Capture the cell that displays the provided text and extract its [X, Y] central coordinate. 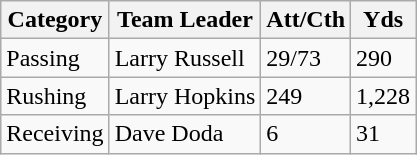
Passing [55, 58]
31 [384, 134]
29/73 [306, 58]
Yds [384, 20]
Team Leader [185, 20]
Larry Hopkins [185, 96]
6 [306, 134]
Receiving [55, 134]
Category [55, 20]
1,228 [384, 96]
Larry Russell [185, 58]
Att/Cth [306, 20]
249 [306, 96]
290 [384, 58]
Rushing [55, 96]
Dave Doda [185, 134]
